Return the [X, Y] coordinate for the center point of the cell that contains the specified text.  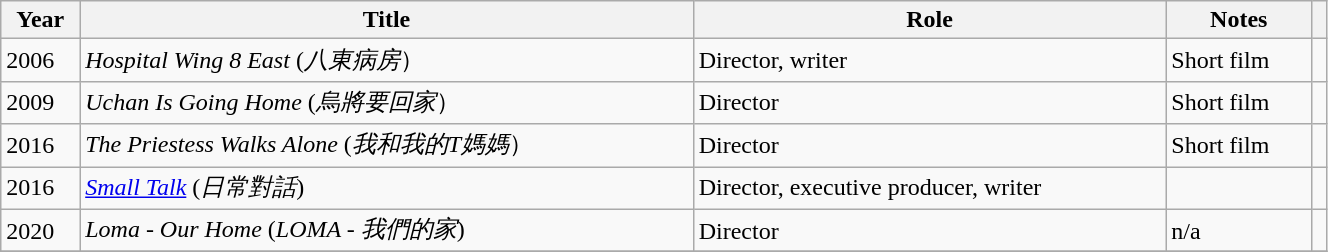
Hospital Wing 8 East (八東病房） [387, 60]
Notes [1239, 20]
Title [387, 20]
Role [930, 20]
Loma - Our Home (LOMA - 我們的家) [387, 230]
The Priestess Walks Alone (我和我的T媽媽） [387, 146]
Director, executive producer, writer [930, 188]
n/a [1239, 230]
2009 [40, 102]
Uchan Is Going Home (烏將要回家） [387, 102]
2020 [40, 230]
2006 [40, 60]
Year [40, 20]
Director, writer [930, 60]
Small Talk (日常對話) [387, 188]
